Scan for the cell matching the given text and deliver its (x, y) coordinate at center. 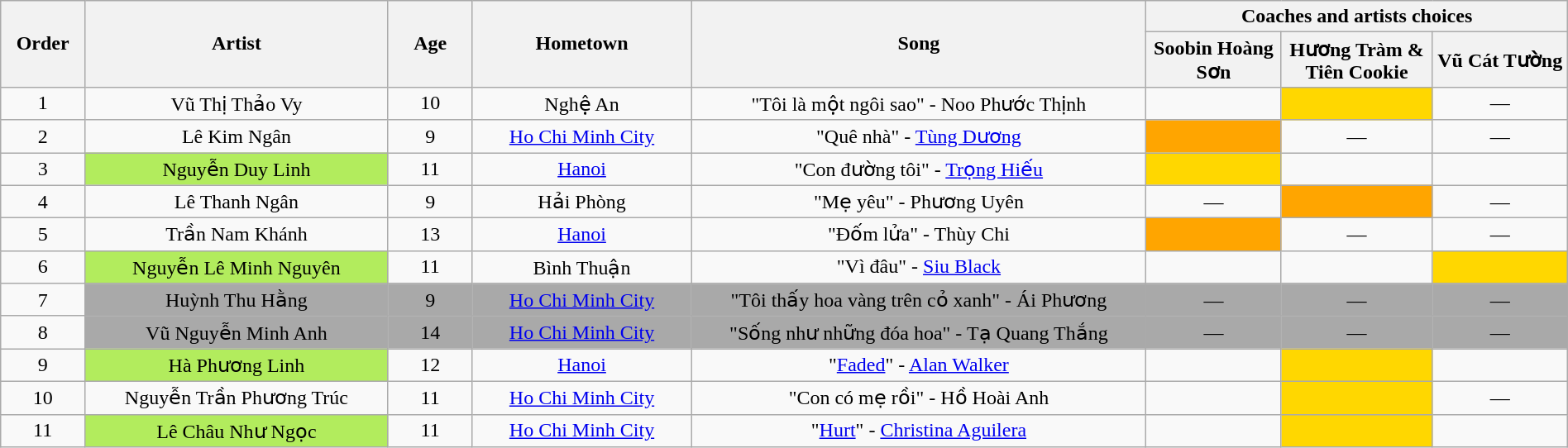
Coaches and artists choices (1356, 17)
Vũ Thị Thảo Vy (237, 103)
"Faded" - Alan Walker (919, 365)
Order (43, 45)
7 (43, 300)
8 (43, 332)
"Mẹ yêu" - Phương Uyên (919, 202)
14 (430, 332)
Nguyễn Trần Phương Trúc (237, 398)
Artist (237, 45)
3 (43, 169)
12 (430, 365)
"Quê nhà" - Tùng Dương (919, 136)
"Con đường tôi" - Trọng Hiếu (919, 169)
Hà Phương Linh (237, 365)
Song (919, 45)
Lê Thanh Ngân (237, 202)
Nguyễn Duy Linh (237, 169)
"Hurt" - Christina Aguilera (919, 431)
Vũ Nguyễn Minh Anh (237, 332)
Lê Kim Ngân (237, 136)
Nguyễn Lê Minh Nguyên (237, 267)
Bình Thuận (582, 267)
2 (43, 136)
5 (43, 235)
"Con có mẹ rồi" - Hồ Hoài Anh (919, 398)
Age (430, 45)
"Tôi thấy hoa vàng trên cỏ xanh" - Ái Phương (919, 300)
Trần Nam Khánh (237, 235)
"Tôi là một ngôi sao" - Noo Phước Thịnh (919, 103)
13 (430, 235)
Vũ Cát Tường (1500, 60)
Nghệ An (582, 103)
4 (43, 202)
6 (43, 267)
Hải Phòng (582, 202)
Soobin Hoàng Sơn (1214, 60)
1 (43, 103)
Hometown (582, 45)
Huỳnh Thu Hằng (237, 300)
"Sống như những đóa hoa" - Tạ Quang Thắng (919, 332)
Lê Châu Như Ngọc (237, 431)
Hương Tràm & Tiên Cookie (1356, 60)
"Đốm lửa" - Thùy Chi (919, 235)
"Vì đâu" - Siu Black (919, 267)
